Find where the given text appears and provide that cell's center as [X, Y] coordinate. 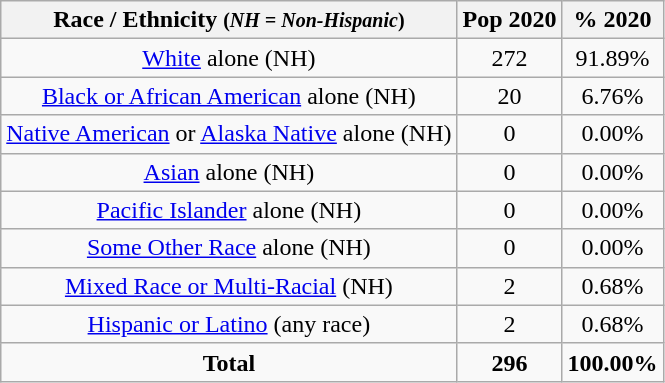
% 2020 [612, 20]
Mixed Race or Multi-Racial (NH) [229, 286]
White alone (NH) [229, 58]
296 [510, 362]
Hispanic or Latino (any race) [229, 324]
Some Other Race alone (NH) [229, 248]
91.89% [612, 58]
Race / Ethnicity (NH = Non-Hispanic) [229, 20]
20 [510, 96]
272 [510, 58]
Asian alone (NH) [229, 172]
Native American or Alaska Native alone (NH) [229, 134]
100.00% [612, 362]
6.76% [612, 96]
Total [229, 362]
Pop 2020 [510, 20]
Black or African American alone (NH) [229, 96]
Pacific Islander alone (NH) [229, 210]
